Provide the [x, y] coordinate of the cell's center where the given text is located.  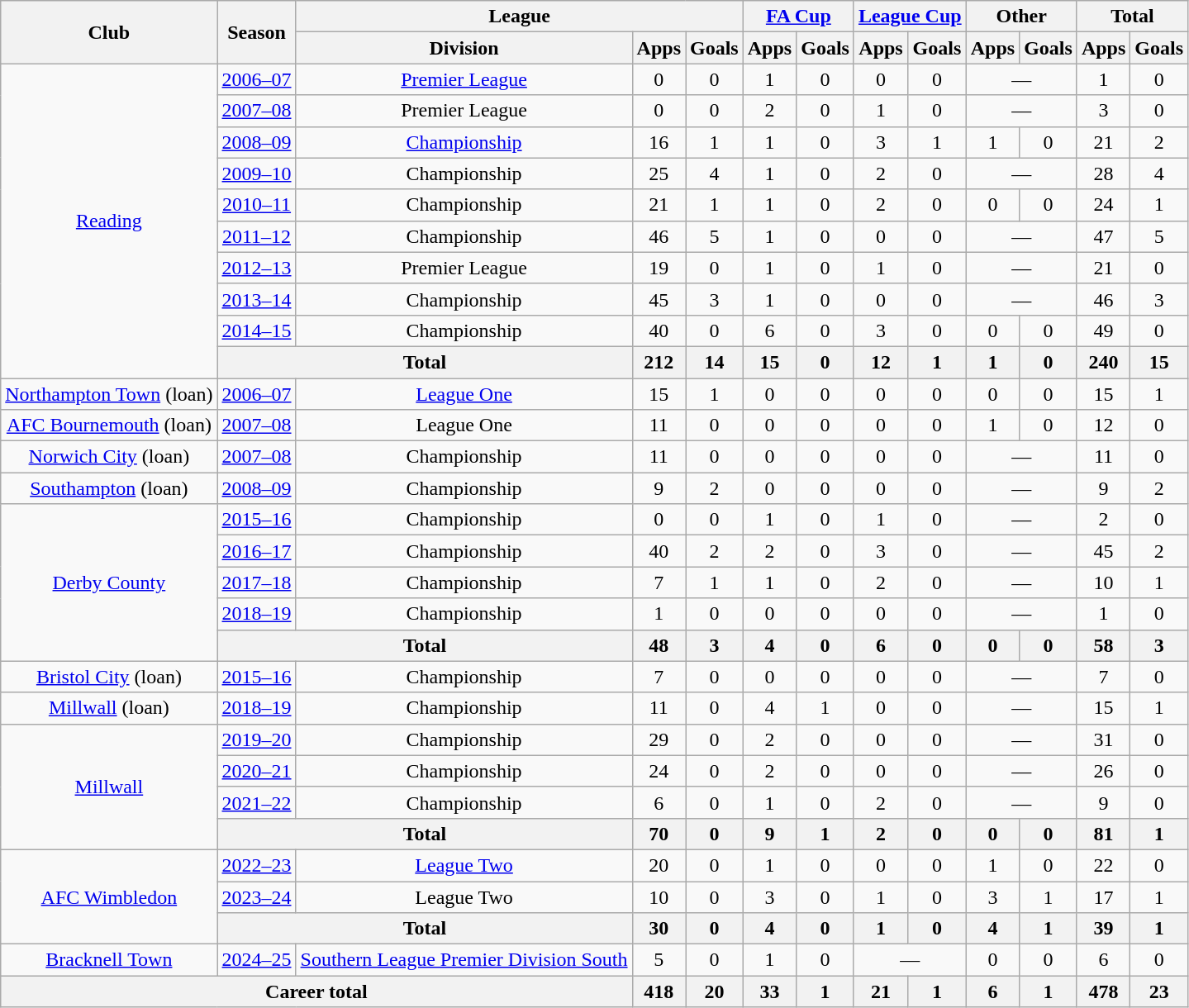
23 [1159, 991]
48 [659, 645]
2019–20 [256, 739]
2017–18 [256, 582]
81 [1103, 834]
AFC Bournemouth (loan) [109, 426]
Career total [316, 991]
28 [1103, 174]
2023–24 [256, 896]
22 [1103, 865]
2020–21 [256, 771]
Other [1021, 17]
49 [1103, 330]
212 [659, 362]
2009–10 [256, 174]
Northampton Town (loan) [109, 394]
Millwall [109, 787]
2013–14 [256, 299]
26 [1103, 771]
2021–22 [256, 802]
70 [659, 834]
25 [659, 174]
19 [659, 268]
League Cup [910, 17]
17 [1103, 896]
240 [1103, 362]
33 [769, 991]
47 [1103, 236]
418 [659, 991]
Division [464, 48]
2022–23 [256, 865]
FA Cup [798, 17]
2011–12 [256, 236]
Derby County [109, 582]
Reading [109, 221]
2014–15 [256, 330]
Norwich City (loan) [109, 457]
14 [715, 362]
16 [659, 142]
478 [1103, 991]
Southampton (loan) [109, 488]
AFC Wimbledon [109, 896]
30 [659, 929]
Southern League Premier Division South [464, 960]
Season [256, 32]
58 [1103, 645]
39 [1103, 929]
Millwall (loan) [109, 708]
Bristol City (loan) [109, 677]
29 [659, 739]
Club [109, 32]
2024–25 [256, 960]
2010–11 [256, 205]
2016–17 [256, 551]
Bracknell Town [109, 960]
31 [1103, 739]
2012–13 [256, 268]
League [519, 17]
